Search for the cell housing the specified text and yield its [X, Y] center coordinate. 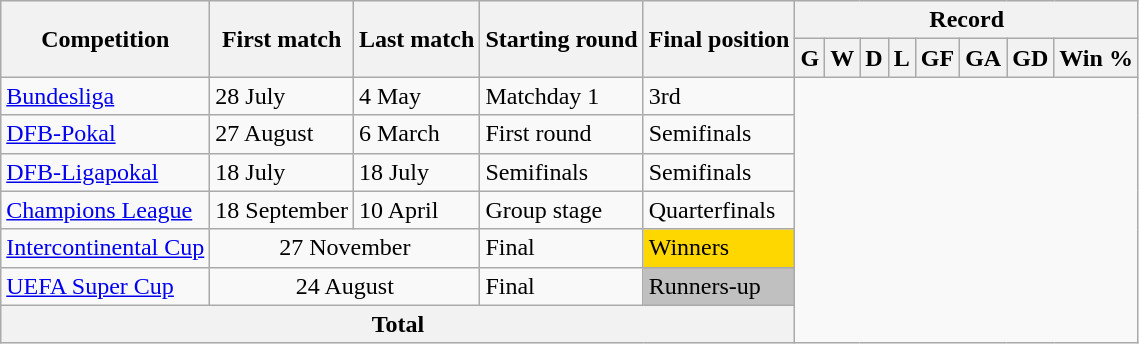
L [902, 58]
28 July [282, 96]
Intercontinental Cup [106, 248]
DFB-Pokal [106, 134]
GA [984, 58]
Final position [719, 39]
D [874, 58]
18 September [282, 210]
Total [398, 324]
Record [966, 20]
4 May [416, 96]
Matchday 1 [562, 96]
Competition [106, 39]
G [810, 58]
Winners [719, 248]
Win % [1096, 58]
W [842, 58]
First match [282, 39]
UEFA Super Cup [106, 286]
First round [562, 134]
DFB-Ligapokal [106, 172]
27 November [345, 248]
GD [1030, 58]
Champions League [106, 210]
GF [937, 58]
Bundesliga [106, 96]
27 August [282, 134]
3rd [719, 96]
10 April [416, 210]
6 March [416, 134]
Group stage [562, 210]
Runners-up [719, 286]
24 August [345, 286]
Starting round [562, 39]
Last match [416, 39]
Quarterfinals [719, 210]
